Locate the cell with the specified text and output its (X, Y) center coordinate. 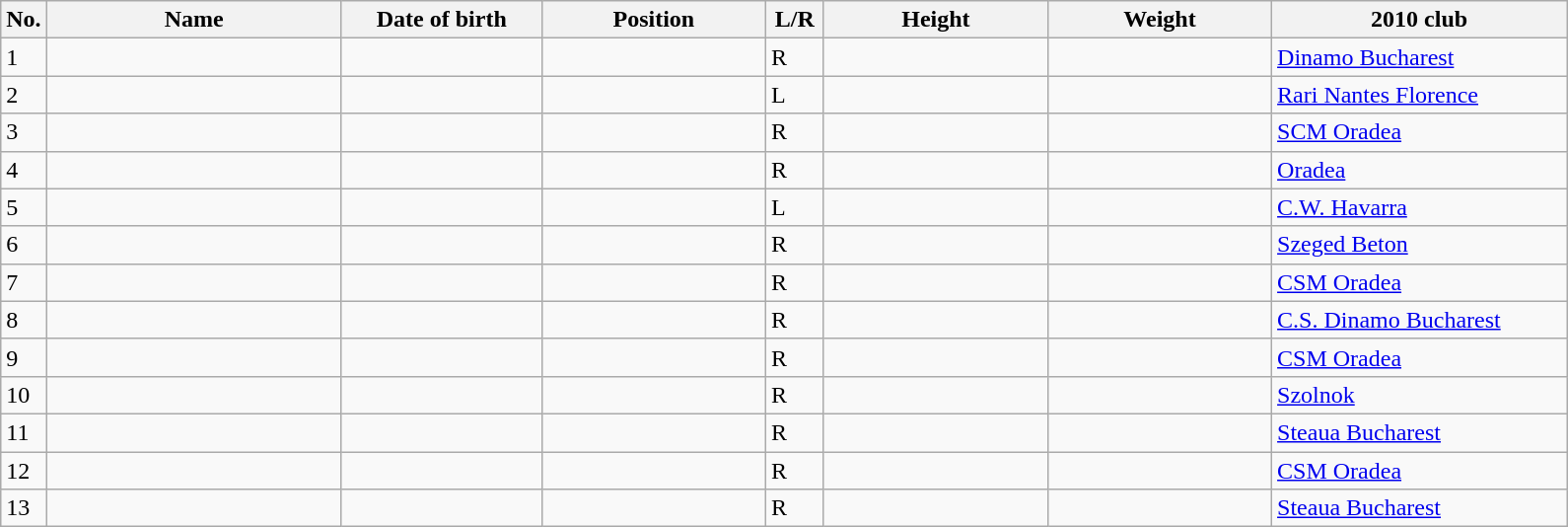
Date of birth (442, 20)
2 (24, 95)
7 (24, 282)
11 (24, 432)
5 (24, 207)
8 (24, 320)
4 (24, 170)
C.S. Dinamo Bucharest (1420, 320)
Dinamo Bucharest (1420, 57)
Height (935, 20)
Weight (1160, 20)
2010 club (1420, 20)
Szolnok (1420, 395)
12 (24, 471)
Szeged Beton (1420, 245)
No. (24, 20)
1 (24, 57)
Name (193, 20)
13 (24, 508)
Oradea (1420, 170)
L/R (795, 20)
C.W. Havarra (1420, 207)
3 (24, 132)
Rari Nantes Florence (1420, 95)
SCM Oradea (1420, 132)
Position (653, 20)
9 (24, 357)
10 (24, 395)
6 (24, 245)
